For the text-containing cell, return its midpoint in (x, y) coordinate format. 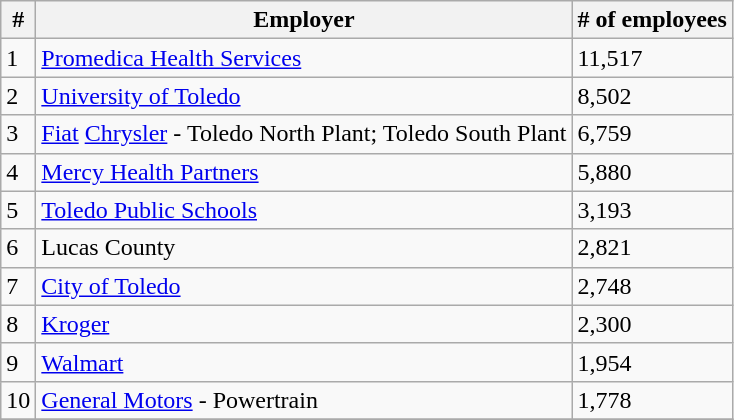
Walmart (304, 362)
11,517 (652, 58)
2 (18, 96)
7 (18, 286)
Kroger (304, 324)
Promedica Health Services (304, 58)
2,821 (652, 248)
8 (18, 324)
1,954 (652, 362)
3,193 (652, 210)
# of employees (652, 20)
Toledo Public Schools (304, 210)
3 (18, 134)
Employer (304, 20)
1 (18, 58)
2,748 (652, 286)
Lucas County (304, 248)
Mercy Health Partners (304, 172)
10 (18, 400)
Fiat Chrysler - Toledo North Plant; Toledo South Plant (304, 134)
4 (18, 172)
9 (18, 362)
8,502 (652, 96)
University of Toledo (304, 96)
City of Toledo (304, 286)
General Motors - Powertrain (304, 400)
1,778 (652, 400)
6 (18, 248)
5,880 (652, 172)
5 (18, 210)
# (18, 20)
2,300 (652, 324)
6,759 (652, 134)
